Search for the cell housing the specified text and yield its [x, y] center coordinate. 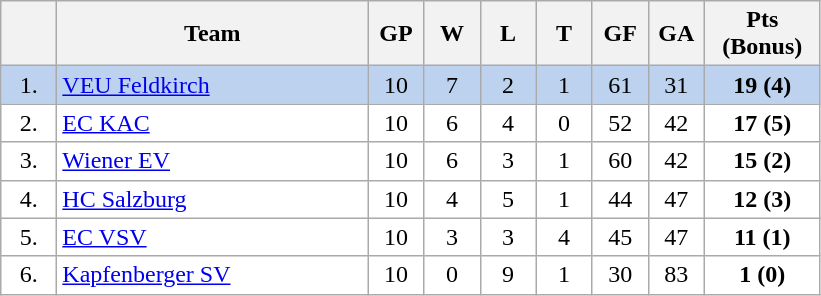
83 [676, 275]
Wiener EV [212, 161]
60 [620, 161]
EC KAC [212, 123]
EC VSV [212, 237]
T [564, 34]
HC Salzburg [212, 199]
19 (4) [762, 85]
9 [508, 275]
61 [620, 85]
Pts (Bonus) [762, 34]
VEU Feldkirch [212, 85]
5. [29, 237]
GF [620, 34]
45 [620, 237]
6. [29, 275]
1 (0) [762, 275]
7 [452, 85]
2 [508, 85]
Team [212, 34]
12 (3) [762, 199]
30 [620, 275]
31 [676, 85]
52 [620, 123]
5 [508, 199]
3. [29, 161]
1. [29, 85]
GP [396, 34]
Kapfenberger SV [212, 275]
15 (2) [762, 161]
L [508, 34]
44 [620, 199]
4. [29, 199]
W [452, 34]
11 (1) [762, 237]
2. [29, 123]
GA [676, 34]
17 (5) [762, 123]
